Find where the given text appears and provide that cell's center as (x, y) coordinate. 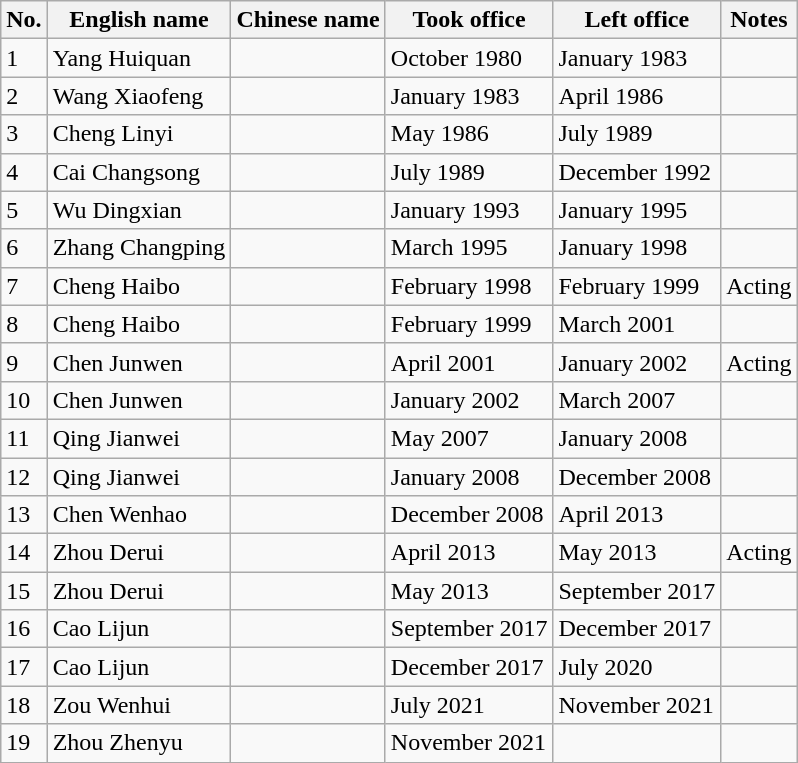
January 1995 (637, 210)
March 2007 (637, 400)
Cheng Linyi (139, 134)
5 (24, 210)
8 (24, 324)
Zou Wenhui (139, 705)
1 (24, 58)
Notes (759, 20)
18 (24, 705)
12 (24, 477)
January 1993 (469, 210)
15 (24, 591)
October 1980 (469, 58)
Zhang Changping (139, 248)
May 2007 (469, 438)
11 (24, 438)
December 1992 (637, 172)
March 2001 (637, 324)
English name (139, 20)
Yang Huiquan (139, 58)
Chinese name (308, 20)
Took office (469, 20)
7 (24, 286)
No. (24, 20)
3 (24, 134)
9 (24, 362)
July 2020 (637, 667)
July 2021 (469, 705)
May 1986 (469, 134)
6 (24, 248)
14 (24, 553)
4 (24, 172)
April 1986 (637, 96)
Left office (637, 20)
Wu Dingxian (139, 210)
13 (24, 515)
17 (24, 667)
Cai Changsong (139, 172)
2 (24, 96)
Zhou Zhenyu (139, 743)
Chen Wenhao (139, 515)
March 1995 (469, 248)
January 1998 (637, 248)
April 2001 (469, 362)
10 (24, 400)
February 1998 (469, 286)
19 (24, 743)
Wang Xiaofeng (139, 96)
16 (24, 629)
